From the cell containing the given text, extract its center point as [X, Y] coordinate. 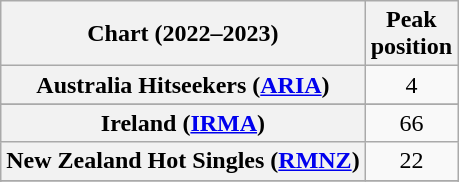
22 [411, 161]
New Zealand Hot Singles (RMNZ) [183, 161]
Ireland (IRMA) [183, 123]
Chart (2022–2023) [183, 34]
4 [411, 85]
Australia Hitseekers (ARIA) [183, 85]
66 [411, 123]
Peakposition [411, 34]
